Search for the cell housing the specified text and yield its [X, Y] center coordinate. 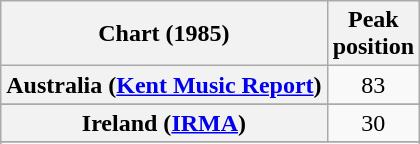
Chart (1985) [164, 34]
Australia (Kent Music Report) [164, 85]
Ireland (IRMA) [164, 123]
30 [373, 123]
83 [373, 85]
Peakposition [373, 34]
